Scan for the cell matching the given text and deliver its (X, Y) coordinate at center. 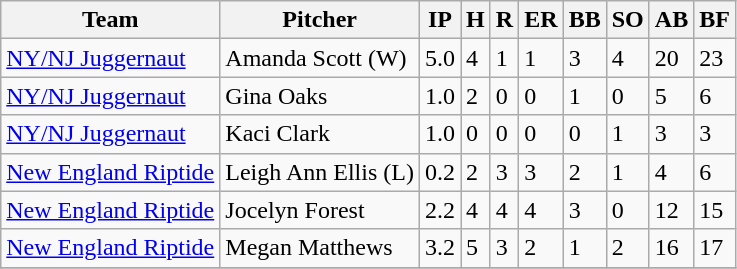
20 (671, 58)
AB (671, 20)
H (476, 20)
Kaci Clark (320, 134)
BF (715, 20)
SO (628, 20)
23 (715, 58)
Megan Matthews (320, 248)
Gina Oaks (320, 96)
IP (440, 20)
ER (541, 20)
BB (584, 20)
Team (110, 20)
Leigh Ann Ellis (L) (320, 172)
12 (671, 210)
5.0 (440, 58)
2.2 (440, 210)
Jocelyn Forest (320, 210)
17 (715, 248)
Pitcher (320, 20)
0.2 (440, 172)
Amanda Scott (W) (320, 58)
15 (715, 210)
16 (671, 248)
3.2 (440, 248)
R (504, 20)
